Scan for the cell matching the given text and deliver its [x, y] coordinate at center. 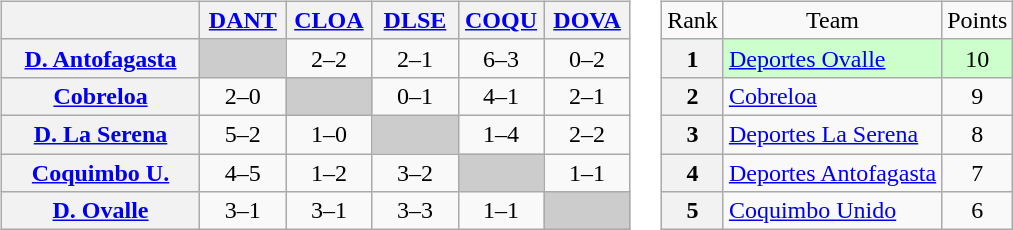
8 [978, 134]
4 [693, 173]
Coquimbo Unido [832, 211]
10 [978, 58]
Coquimbo U. [100, 173]
DANT [243, 20]
4–5 [243, 173]
7 [978, 173]
6 [978, 211]
Deportes La Serena [832, 134]
3–2 [415, 173]
9 [978, 96]
1–0 [329, 134]
D. La Serena [100, 134]
Points [978, 20]
0–2 [587, 58]
DOVA [587, 20]
5 [693, 211]
1 [693, 58]
COQU [501, 20]
2–0 [243, 96]
Deportes Antofagasta [832, 173]
Team [832, 20]
0–1 [415, 96]
3–3 [415, 211]
5–2 [243, 134]
DLSE [415, 20]
1–2 [329, 173]
CLOA [329, 20]
Rank [693, 20]
2 [693, 96]
D. Antofagasta [100, 58]
D. Ovalle [100, 211]
1–4 [501, 134]
3 [693, 134]
6–3 [501, 58]
Deportes Ovalle [832, 58]
4–1 [501, 96]
